Output the (X, Y) coordinate of the center of the cell containing the given text.  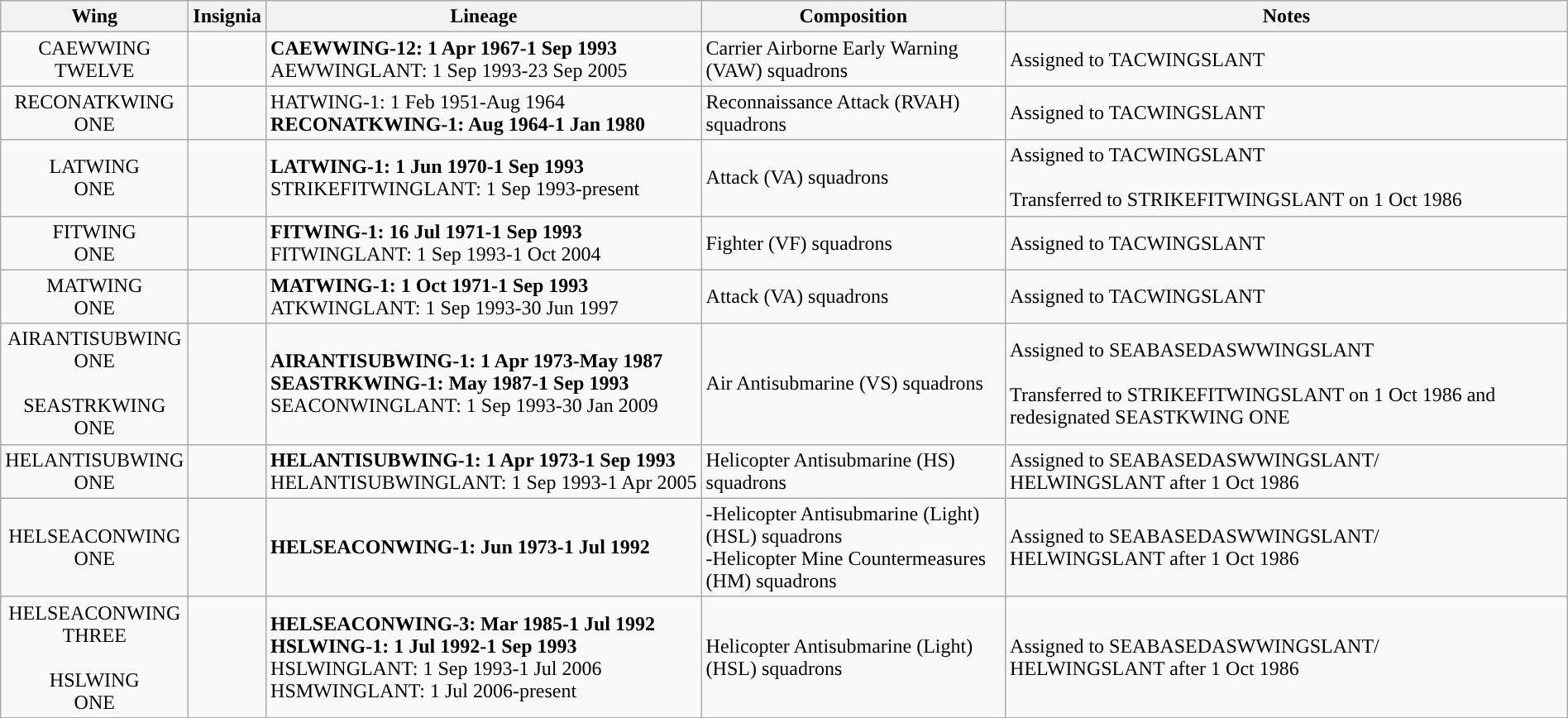
Helicopter Antisubmarine (HS) squadrons (853, 471)
HELANTISUBWING-1: 1 Apr 1973-1 Sep 1993HELANTISUBWINGLANT: 1 Sep 1993-1 Apr 2005 (484, 471)
RECONATKWINGONE (94, 112)
AIRANTISUBWINGONESEASTRKWINGONE (94, 384)
Insignia (227, 17)
-Helicopter Antisubmarine (Light) (HSL) squadrons-Helicopter Mine Countermeasures (HM) squadrons (853, 548)
Assigned to TACWINGSLANTTransferred to STRIKEFITWINGSLANT on 1 Oct 1986 (1287, 178)
HELSEACONWINGONE (94, 548)
FITWINGONE (94, 243)
AIRANTISUBWING-1: 1 Apr 1973-May 1987SEASTRKWING-1: May 1987-1 Sep 1993SEACONWINGLANT: 1 Sep 1993-30 Jan 2009 (484, 384)
MATWING-1: 1 Oct 1971-1 Sep 1993ATKWINGLANT: 1 Sep 1993-30 Jun 1997 (484, 296)
Air Antisubmarine (VS) squadrons (853, 384)
LATWING-1: 1 Jun 1970-1 Sep 1993STRIKEFITWINGLANT: 1 Sep 1993-present (484, 178)
Helicopter Antisubmarine (Light) (HSL) squadrons (853, 657)
Assigned to SEABASEDASWWINGSLANTTransferred to STRIKEFITWINGSLANT on 1 Oct 1986 and redesignated SEASTKWING ONE (1287, 384)
Composition (853, 17)
HELSEACONWING-1: Jun 1973-1 Jul 1992 (484, 548)
Lineage (484, 17)
HELSEACONWINGTHREEHSLWINGONE (94, 657)
CAEWWING-12: 1 Apr 1967-1 Sep 1993AEWWINGLANT: 1 Sep 1993-23 Sep 2005 (484, 60)
MATWINGONE (94, 296)
Notes (1287, 17)
CAEWWINGTWELVE (94, 60)
Carrier Airborne Early Warning (VAW) squadrons (853, 60)
HELSEACONWING-3: Mar 1985-1 Jul 1992HSLWING-1: 1 Jul 1992-1 Sep 1993HSLWINGLANT: 1 Sep 1993-1 Jul 2006HSMWINGLANT: 1 Jul 2006-present (484, 657)
Reconnaissance Attack (RVAH) squadrons (853, 112)
LATWINGONE (94, 178)
HELANTISUBWINGONE (94, 471)
Fighter (VF) squadrons (853, 243)
HATWING-1: 1 Feb 1951-Aug 1964 RECONATKWING-1: Aug 1964-1 Jan 1980 (484, 112)
FITWING-1: 16 Jul 1971-1 Sep 1993FITWINGLANT: 1 Sep 1993-1 Oct 2004 (484, 243)
Wing (94, 17)
